Identify which cell holds the provided text, then report its (x, y) central coordinate. 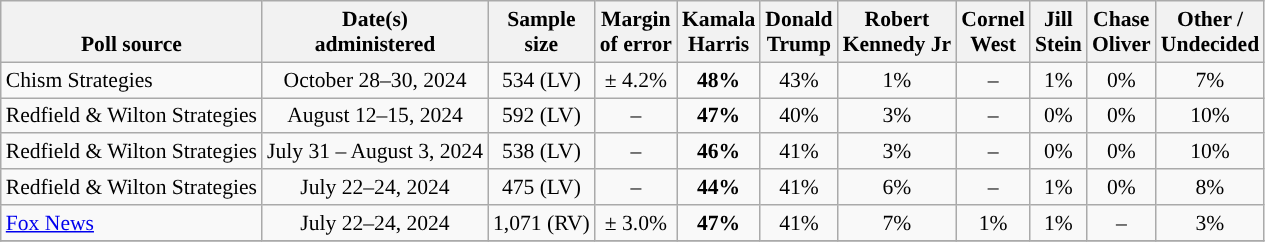
43% (798, 80)
1,071 (RV) (542, 223)
Fox News (132, 223)
40% (798, 116)
Marginof error (636, 32)
592 (LV) (542, 116)
Samplesize (542, 32)
534 (LV) (542, 80)
475 (LV) (542, 187)
Poll source (132, 32)
CornelWest (993, 32)
48% (718, 80)
Other /Undecided (1210, 32)
DonaldTrump (798, 32)
October 28–30, 2024 (375, 80)
Chism Strategies (132, 80)
44% (718, 187)
August 12–15, 2024 (375, 116)
± 4.2% (636, 80)
46% (718, 152)
Date(s)administered (375, 32)
RobertKennedy Jr (898, 32)
± 3.0% (636, 223)
July 31 – August 3, 2024 (375, 152)
ChaseOliver (1122, 32)
JillStein (1058, 32)
538 (LV) (542, 152)
8% (1210, 187)
6% (898, 187)
KamalaHarris (718, 32)
